Search for the cell housing the specified text and yield its [X, Y] center coordinate. 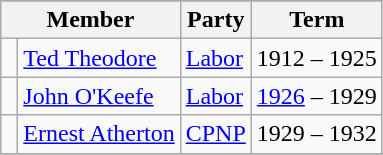
1926 – 1929 [316, 96]
John O'Keefe [99, 96]
Ernest Atherton [99, 134]
Party [216, 20]
1912 – 1925 [316, 58]
Member [90, 20]
Term [316, 20]
Ted Theodore [99, 58]
1929 – 1932 [316, 134]
CPNP [216, 134]
